Detect which cell encompasses the target text, then output its [X, Y] center coordinate. 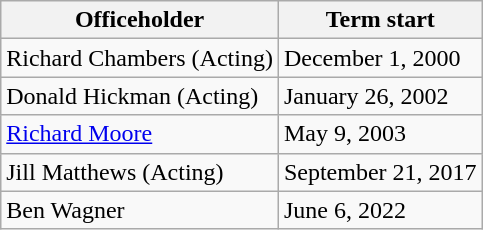
Richard Moore [140, 134]
January 26, 2002 [380, 96]
Officeholder [140, 20]
Richard Chambers (Acting) [140, 58]
May 9, 2003 [380, 134]
Donald Hickman (Acting) [140, 96]
December 1, 2000 [380, 58]
Ben Wagner [140, 210]
September 21, 2017 [380, 172]
Term start [380, 20]
Jill Matthews (Acting) [140, 172]
June 6, 2022 [380, 210]
